Return the [X, Y] coordinate for the center point of the cell that contains the specified text.  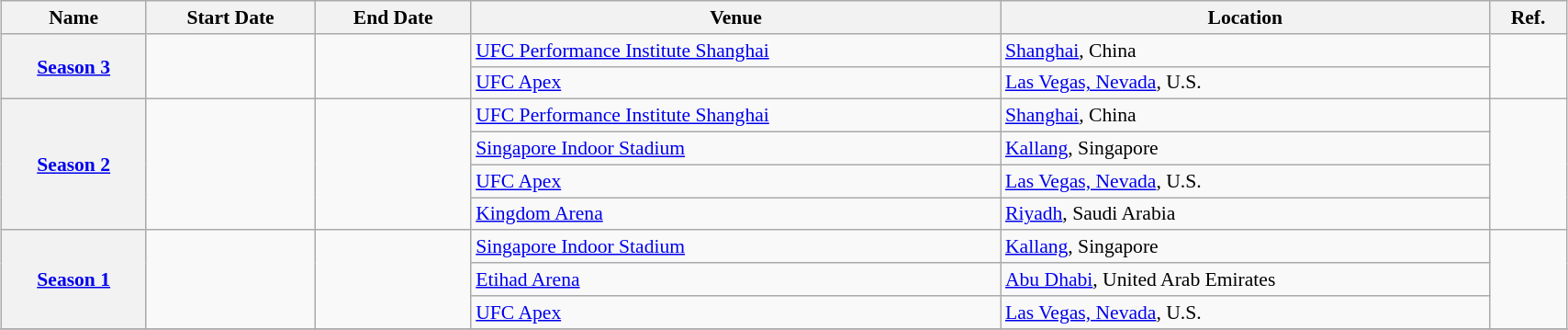
Ref. [1529, 17]
Season 1 [73, 279]
Etihad Arena [736, 279]
Location [1245, 17]
Name [73, 17]
Kingdom Arena [736, 214]
Riyadh, Saudi Arabia [1245, 214]
End Date [393, 17]
Start Date [230, 17]
Venue [736, 17]
Abu Dhabi, United Arab Emirates [1245, 279]
Season 2 [73, 165]
Season 3 [73, 66]
